Determine the [X, Y] coordinate at the center of the cell enclosing the given text.  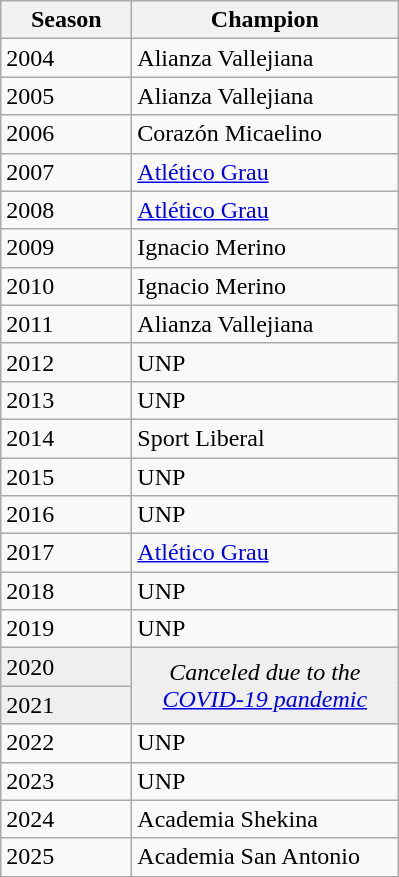
Academia San Antonio [265, 857]
2017 [66, 553]
2022 [66, 743]
Academia Shekina [265, 819]
Corazón Micaelino [265, 134]
2025 [66, 857]
2005 [66, 96]
2011 [66, 324]
2024 [66, 819]
2012 [66, 362]
2018 [66, 591]
2016 [66, 515]
2021 [66, 705]
Season [66, 20]
2019 [66, 629]
2010 [66, 286]
2006 [66, 134]
Sport Liberal [265, 438]
2014 [66, 438]
Champion [265, 20]
2013 [66, 400]
2023 [66, 781]
2004 [66, 58]
Canceled due to the COVID-19 pandemic [265, 686]
2007 [66, 172]
2020 [66, 667]
2009 [66, 248]
2015 [66, 477]
2008 [66, 210]
